Search for the cell housing the specified text and yield its (X, Y) center coordinate. 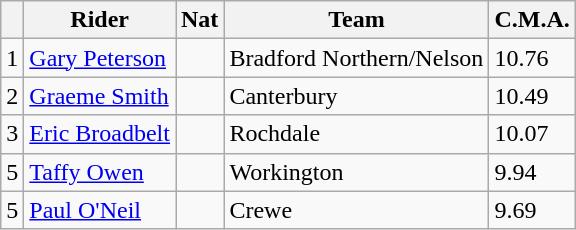
Gary Peterson (100, 58)
2 (12, 96)
Rochdale (356, 134)
Taffy Owen (100, 172)
10.76 (532, 58)
C.M.A. (532, 20)
Crewe (356, 210)
Nat (200, 20)
Bradford Northern/Nelson (356, 58)
3 (12, 134)
9.69 (532, 210)
10.07 (532, 134)
9.94 (532, 172)
Paul O'Neil (100, 210)
1 (12, 58)
10.49 (532, 96)
Rider (100, 20)
Eric Broadbelt (100, 134)
Graeme Smith (100, 96)
Team (356, 20)
Canterbury (356, 96)
Workington (356, 172)
